Identify which cell holds the provided text, then report its [X, Y] central coordinate. 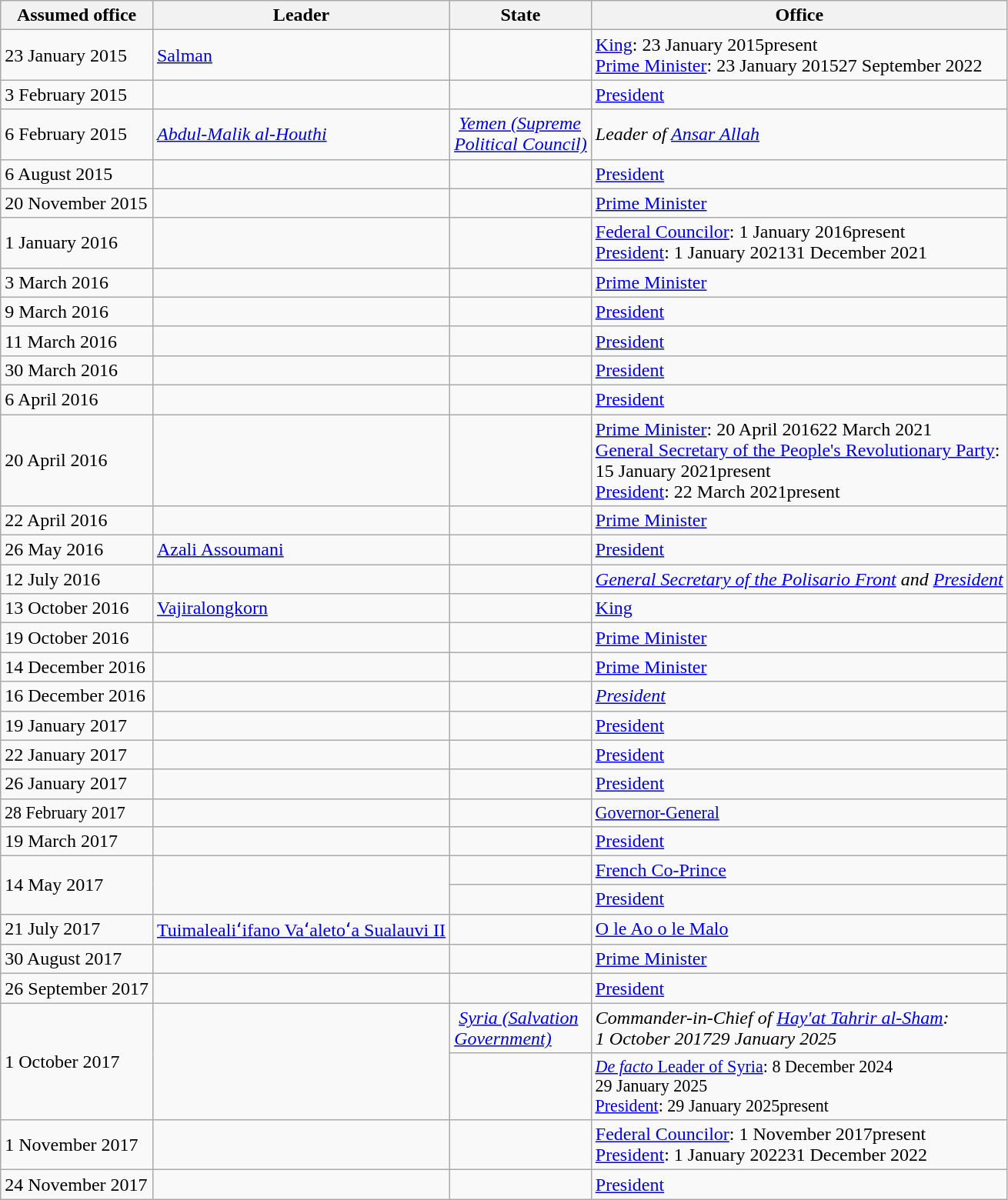
King [799, 608]
French Co-Prince [799, 870]
14 May 2017 [77, 885]
6 February 2015 [77, 134]
11 March 2016 [77, 341]
26 May 2016 [77, 550]
19 January 2017 [77, 725]
Yemen (SupremePolitical Council) [521, 134]
26 January 2017 [77, 784]
6 August 2015 [77, 174]
23 January 2015 [77, 55]
King: 23 January 2015presentPrime Minister: 23 January 201527 September 2022 [799, 55]
9 March 2016 [77, 312]
Assumed office [77, 15]
General Secretary of the Polisario Front and President [799, 579]
Leader [301, 15]
Tuimalealiʻifano Vaʻaletoʻa Sualauvi II [301, 929]
3 March 2016 [77, 282]
14 December 2016 [77, 667]
3 February 2015 [77, 95]
1 November 2017 [77, 1145]
Commander-in-Chief of Hay'at Tahrir al-Sham:1 October 201729 January 2025 [799, 1028]
Leader of Ansar Allah [799, 134]
22 January 2017 [77, 755]
De facto Leader of Syria: 8 December 202429 January 2025President: 29 January 2025present [799, 1086]
Federal Councilor: 1 November 2017presentPresident: 1 January 202231 December 2022 [799, 1145]
28 February 2017 [77, 812]
22 April 2016 [77, 521]
Salman [301, 55]
Syria (SalvationGovernment) [521, 1028]
Prime Minister: 20 April 201622 March 2021General Secretary of the People's Revolutionary Party:15 January 2021presentPresident: 22 March 2021present [799, 460]
1 January 2016 [77, 243]
O le Ao o le Malo [799, 929]
30 March 2016 [77, 370]
Vajiralongkorn [301, 608]
Azali Assoumani [301, 550]
1 October 2017 [77, 1062]
Office [799, 15]
19 March 2017 [77, 841]
21 July 2017 [77, 929]
30 August 2017 [77, 959]
26 September 2017 [77, 988]
12 July 2016 [77, 579]
13 October 2016 [77, 608]
24 November 2017 [77, 1185]
Abdul-Malik al-Houthi [301, 134]
Governor-General [799, 812]
Federal Councilor: 1 January 2016presentPresident: 1 January 202131 December 2021 [799, 243]
6 April 2016 [77, 399]
16 December 2016 [77, 696]
20 November 2015 [77, 203]
19 October 2016 [77, 638]
20 April 2016 [77, 460]
State [521, 15]
